Provide the (X, Y) coordinate of the cell's center where the given text is located.  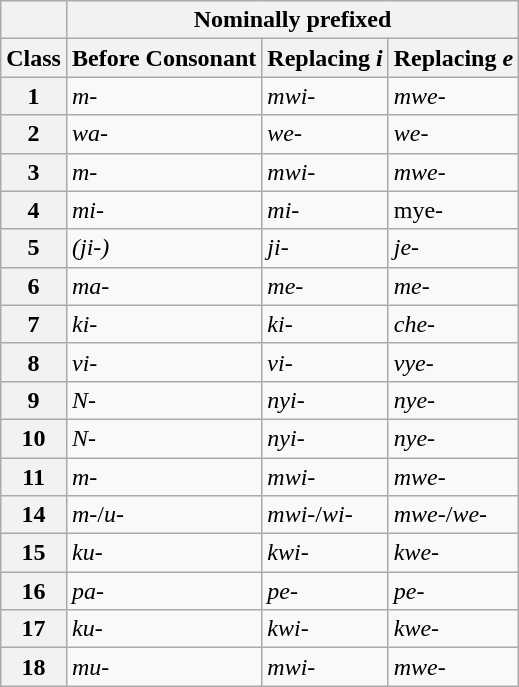
Replacing i (325, 58)
ma- (164, 286)
18 (34, 667)
8 (34, 362)
mye- (453, 210)
11 (34, 477)
Replacing e (453, 58)
mu- (164, 667)
ji- (325, 248)
pa- (164, 591)
wa- (164, 134)
5 (34, 248)
10 (34, 438)
16 (34, 591)
Before Consonant (164, 58)
Class (34, 58)
6 (34, 286)
4 (34, 210)
15 (34, 553)
vye- (453, 362)
2 (34, 134)
Nominally prefixed (292, 20)
7 (34, 324)
(ji-) (164, 248)
14 (34, 515)
m-/u- (164, 515)
mwe-/we- (453, 515)
mwi-/wi- (325, 515)
9 (34, 400)
che- (453, 324)
17 (34, 629)
je- (453, 248)
3 (34, 172)
1 (34, 96)
